For the text-containing cell, return its midpoint in [X, Y] coordinate format. 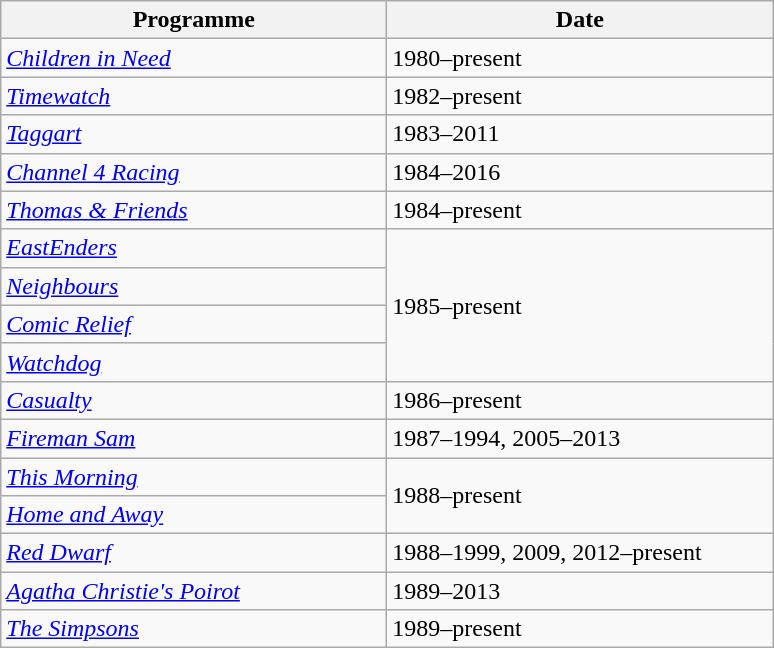
1980–present [580, 58]
Date [580, 20]
Channel 4 Racing [194, 172]
1989–present [580, 629]
1985–present [580, 305]
1988–1999, 2009, 2012–present [580, 553]
1983–2011 [580, 134]
Agatha Christie's Poirot [194, 591]
Red Dwarf [194, 553]
Programme [194, 20]
Children in Need [194, 58]
1988–present [580, 496]
Fireman Sam [194, 438]
Comic Relief [194, 324]
1989–2013 [580, 591]
1986–present [580, 400]
Watchdog [194, 362]
Neighbours [194, 286]
The Simpsons [194, 629]
1984–present [580, 210]
Casualty [194, 400]
1984–2016 [580, 172]
Timewatch [194, 96]
Taggart [194, 134]
Home and Away [194, 515]
Thomas & Friends [194, 210]
1982–present [580, 96]
1987–1994, 2005–2013 [580, 438]
This Morning [194, 477]
EastEnders [194, 248]
